Capture the cell that displays the provided text and extract its (x, y) central coordinate. 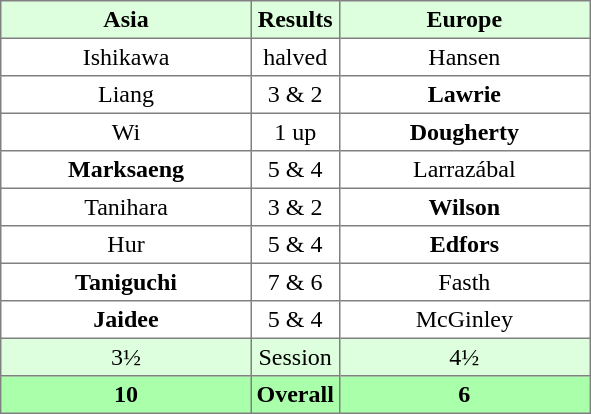
Hur (126, 245)
halved (295, 57)
1 up (295, 132)
7 & 6 (295, 282)
Dougherty (464, 132)
Lawrie (464, 95)
10 (126, 395)
Wilson (464, 207)
Edfors (464, 245)
6 (464, 395)
3½ (126, 357)
Wi (126, 132)
Ishikawa (126, 57)
Results (295, 20)
Marksaeng (126, 170)
Liang (126, 95)
Session (295, 357)
Jaidee (126, 320)
4½ (464, 357)
Overall (295, 395)
Asia (126, 20)
Tanihara (126, 207)
Taniguchi (126, 282)
Fasth (464, 282)
Europe (464, 20)
McGinley (464, 320)
Hansen (464, 57)
Larrazábal (464, 170)
